Return [X, Y] of the center of cell containing provided text 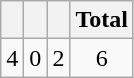
2 [58, 58]
4 [12, 58]
0 [36, 58]
Total [102, 20]
6 [102, 58]
